Determine the [X, Y] coordinate at the center of the cell enclosing the given text.  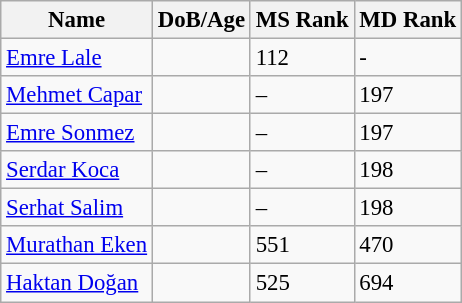
Haktan Doğan [77, 283]
Emre Sonmez [77, 133]
DoB/Age [201, 20]
Serhat Salim [77, 208]
470 [408, 245]
112 [302, 58]
694 [408, 283]
Murathan Eken [77, 245]
Emre Lale [77, 58]
551 [302, 245]
Name [77, 20]
MD Rank [408, 20]
Serdar Koca [77, 170]
525 [302, 283]
Mehmet Capar [77, 95]
MS Rank [302, 20]
- [408, 58]
